Pinpoint the cell where the given text exists, returning its (X, Y) midpoint coordinate. 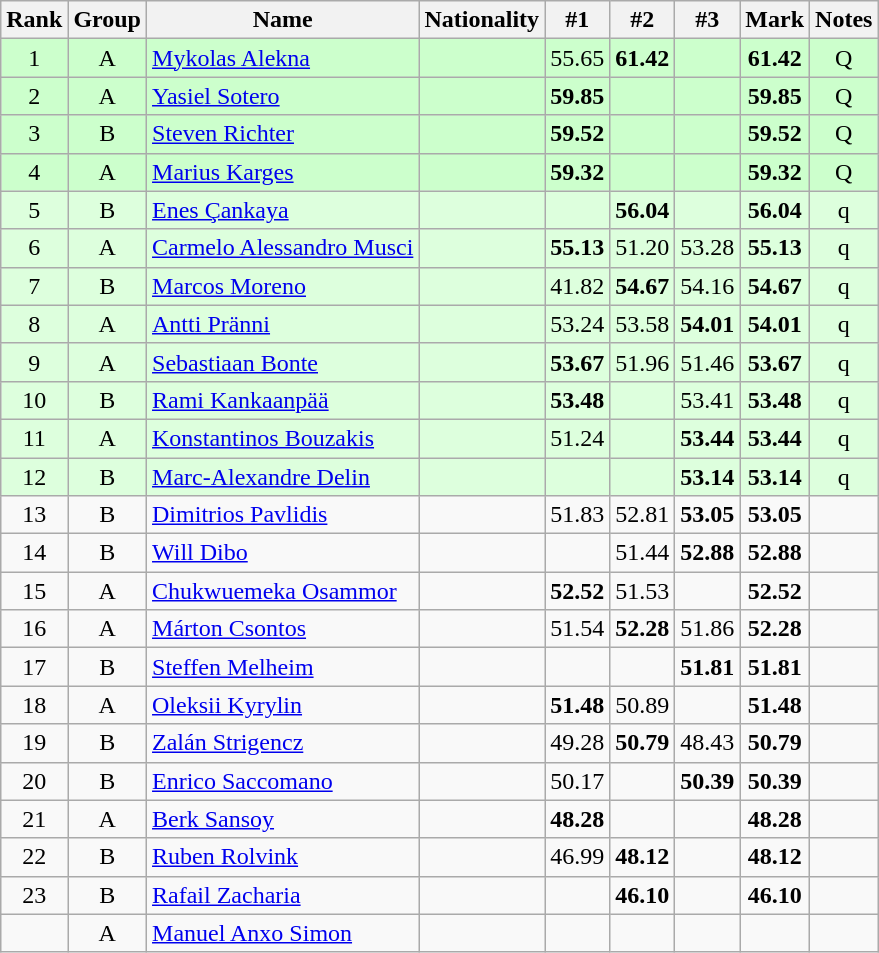
53.58 (642, 324)
Marius Karges (283, 172)
Mark (775, 20)
11 (34, 438)
15 (34, 591)
Group (108, 20)
41.82 (578, 286)
Oleksii Kyrylin (283, 705)
Chukwuemeka Osammor (283, 591)
Antti Pränni (283, 324)
53.28 (708, 248)
Rafail Zacharia (283, 895)
17 (34, 667)
12 (34, 477)
Zalán Strigencz (283, 743)
Mykolas Alekna (283, 58)
Name (283, 20)
22 (34, 857)
19 (34, 743)
51.24 (578, 438)
Enes Çankaya (283, 210)
1 (34, 58)
50.89 (642, 705)
4 (34, 172)
Marcos Moreno (283, 286)
51.20 (642, 248)
53.41 (708, 400)
18 (34, 705)
5 (34, 210)
9 (34, 362)
#3 (708, 20)
23 (34, 895)
51.96 (642, 362)
7 (34, 286)
6 (34, 248)
Will Dibo (283, 553)
20 (34, 781)
51.46 (708, 362)
48.43 (708, 743)
Rami Kankaanpää (283, 400)
51.83 (578, 515)
10 (34, 400)
Rank (34, 20)
Ruben Rolvink (283, 857)
3 (34, 134)
51.53 (642, 591)
#2 (642, 20)
53.24 (578, 324)
Steven Richter (283, 134)
Notes (844, 20)
8 (34, 324)
Berk Sansoy (283, 819)
Enrico Saccomano (283, 781)
51.54 (578, 629)
46.99 (578, 857)
Steffen Melheim (283, 667)
21 (34, 819)
Sebastiaan Bonte (283, 362)
Carmelo Alessandro Musci (283, 248)
Dimitrios Pavlidis (283, 515)
Márton Csontos (283, 629)
52.81 (642, 515)
2 (34, 96)
Manuel Anxo Simon (283, 933)
#1 (578, 20)
16 (34, 629)
13 (34, 515)
54.16 (708, 286)
Konstantinos Bouzakis (283, 438)
Marc-Alexandre Delin (283, 477)
Yasiel Sotero (283, 96)
51.44 (642, 553)
51.86 (708, 629)
55.65 (578, 58)
Nationality (482, 20)
49.28 (578, 743)
50.17 (578, 781)
14 (34, 553)
